Identify which cell holds the provided text, then report its (x, y) central coordinate. 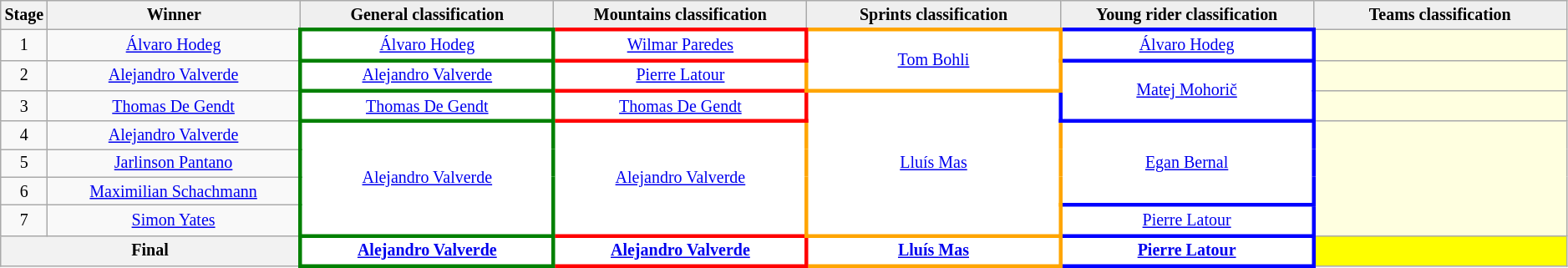
2 (24, 76)
Teams classification (1440, 15)
7 (24, 220)
Maximilian Schachmann (174, 190)
Simon Yates (174, 220)
1 (24, 45)
Egan Bernal (1186, 163)
Tom Bohli (934, 60)
Sprints classification (934, 15)
Jarlinson Pantano (174, 164)
3 (24, 106)
Matej Mohorič (1186, 92)
Wilmar Paredes (680, 45)
Stage (24, 15)
Mountains classification (680, 15)
Young rider classification (1186, 15)
General classification (428, 15)
Winner (174, 15)
Final (150, 250)
4 (24, 135)
6 (24, 190)
5 (24, 164)
